Locate the cell with the specified text and output its [x, y] center coordinate. 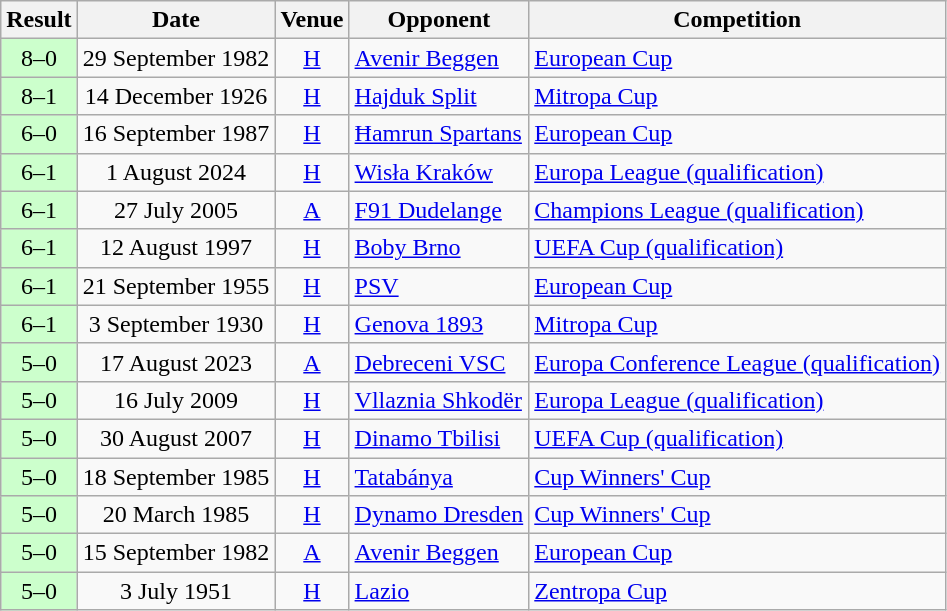
Dynamo Dresden [439, 515]
Dinamo Tbilisi [439, 438]
Wisła Kraków [439, 172]
30 August 2007 [176, 438]
27 July 2005 [176, 210]
12 August 1997 [176, 248]
14 December 1926 [176, 96]
3 July 1951 [176, 591]
29 September 1982 [176, 58]
Genova 1893 [439, 324]
16 September 1987 [176, 134]
18 September 1985 [176, 477]
15 September 1982 [176, 553]
Champions League (qualification) [738, 210]
Europa Conference League (qualification) [738, 362]
Opponent [439, 20]
Hajduk Split [439, 96]
PSV [439, 286]
Date [176, 20]
Zentropa Cup [738, 591]
Boby Brno [439, 248]
F91 Dudelange [439, 210]
Debreceni VSC [439, 362]
1 August 2024 [176, 172]
20 March 1985 [176, 515]
Competition [738, 20]
8–0 [39, 58]
Vllaznia Shkodër [439, 400]
17 August 2023 [176, 362]
Tatabánya [439, 477]
Lazio [439, 591]
Result [39, 20]
Ħamrun Spartans [439, 134]
21 September 1955 [176, 286]
16 July 2009 [176, 400]
8–1 [39, 96]
Venue [312, 20]
3 September 1930 [176, 324]
6–0 [39, 134]
